Determine the [X, Y] coordinate at the center of the cell enclosing the given text.  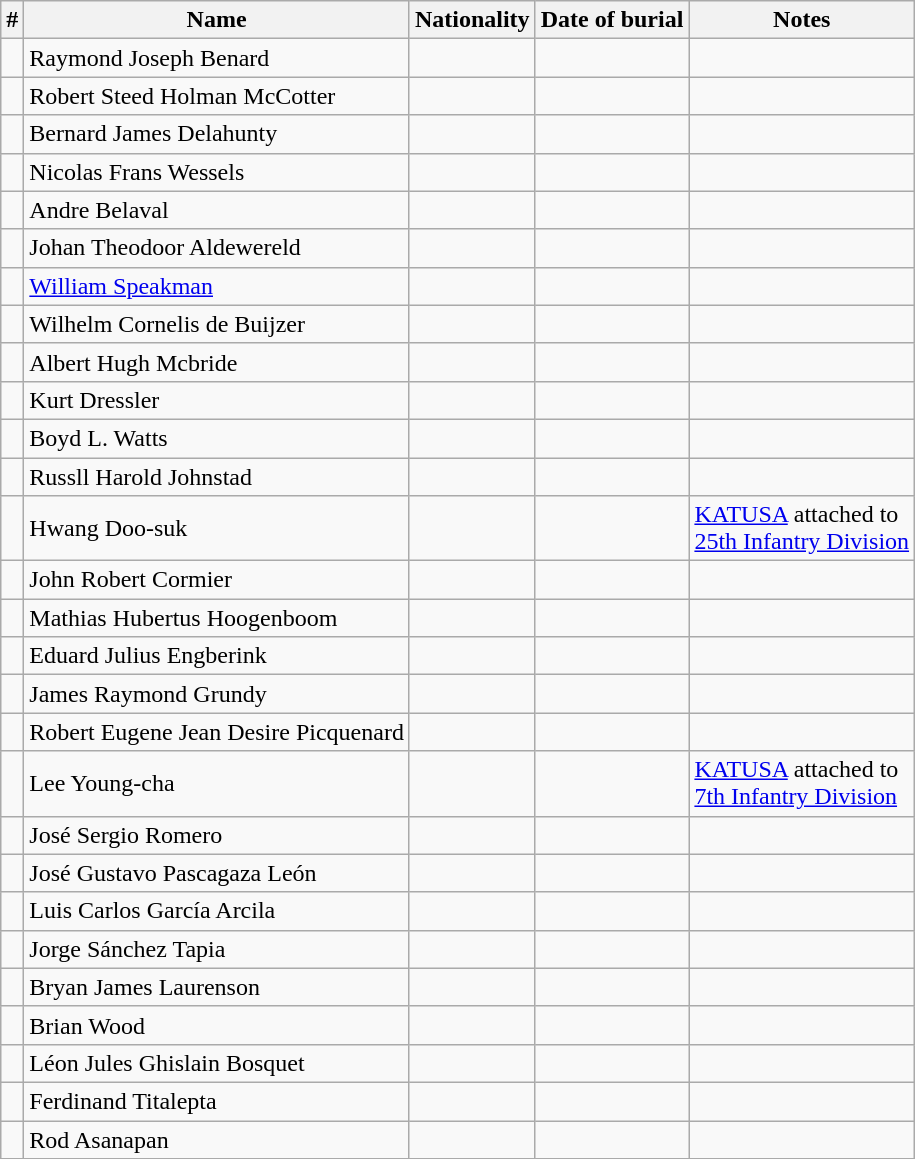
James Raymond Grundy [217, 694]
Russll Harold Johnstad [217, 477]
Bryan James Laurenson [217, 987]
Johan Theodoor Aldewereld [217, 248]
Raymond Joseph Benard [217, 58]
Kurt Dressler [217, 400]
Wilhelm Cornelis de Buijzer [217, 324]
Ferdinand Titalepta [217, 1101]
Boyd L. Watts [217, 438]
Andre Belaval [217, 210]
Robert Eugene Jean Desire Picquenard [217, 732]
Brian Wood [217, 1025]
Nicolas Frans Wessels [217, 172]
Lee Young-cha [217, 784]
José Sergio Romero [217, 835]
Mathias Hubertus Hoogenboom [217, 618]
Eduard Julius Engberink [217, 656]
Date of burial [612, 20]
Luis Carlos García Arcila [217, 911]
Hwang Doo-suk [217, 528]
KATUSA attached to7th Infantry Division [802, 784]
William Speakman [217, 286]
Robert Steed Holman McCotter [217, 96]
Name [217, 20]
Albert Hugh Mcbride [217, 362]
Bernard James Delahunty [217, 134]
# [12, 20]
José Gustavo Pascagaza León [217, 873]
Notes [802, 20]
Léon Jules Ghislain Bosquet [217, 1063]
John Robert Cormier [217, 580]
Jorge Sánchez Tapia [217, 949]
Rod Asanapan [217, 1139]
KATUSA attached to25th Infantry Division [802, 528]
Nationality [472, 20]
